Pinpoint the cell where the given text exists, returning its (x, y) midpoint coordinate. 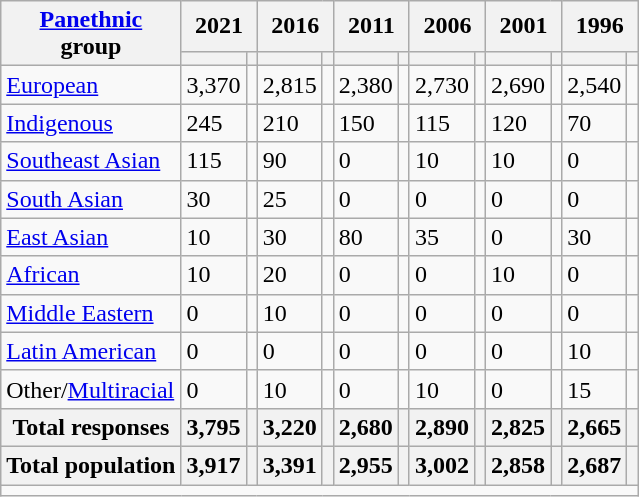
2,858 (518, 465)
2,665 (594, 427)
3,391 (290, 465)
2,687 (594, 465)
35 (442, 237)
20 (290, 275)
Total population (91, 465)
90 (290, 161)
Other/Multiracial (91, 389)
80 (366, 237)
3,917 (214, 465)
East Asian (91, 237)
245 (214, 123)
2,380 (366, 85)
Indigenous (91, 123)
European (91, 85)
150 (366, 123)
3,795 (214, 427)
1996 (600, 26)
25 (290, 199)
Latin American (91, 351)
2001 (524, 26)
2021 (219, 26)
2,955 (366, 465)
2006 (447, 26)
120 (518, 123)
Southeast Asian (91, 161)
2,680 (366, 427)
2,540 (594, 85)
210 (290, 123)
Middle Eastern (91, 313)
2,825 (518, 427)
15 (594, 389)
2,730 (442, 85)
2,890 (442, 427)
3,370 (214, 85)
3,002 (442, 465)
Panethnicgroup (91, 34)
African (91, 275)
70 (594, 123)
2,690 (518, 85)
2,815 (290, 85)
2016 (295, 26)
3,220 (290, 427)
Total responses (91, 427)
South Asian (91, 199)
2011 (371, 26)
